Identify which cell holds the provided text, then report its [X, Y] central coordinate. 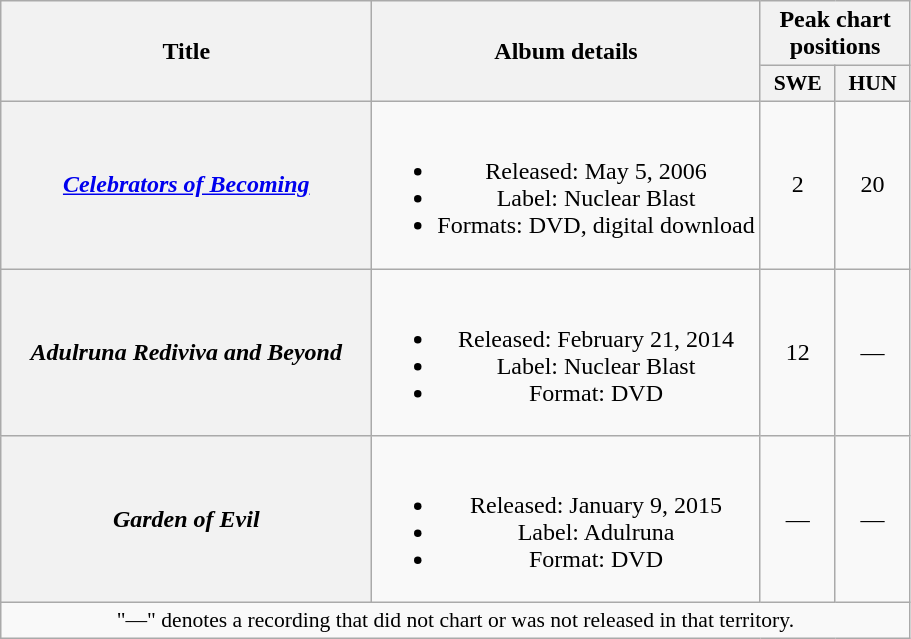
Released: May 5, 2006Label: Nuclear BlastFormats: DVD, digital download [566, 184]
12 [798, 352]
SWE [798, 84]
Released: January 9, 2015Label: AdulrunaFormat: DVD [566, 520]
HUN [872, 84]
"—" denotes a recording that did not chart or was not released in that territory. [456, 621]
Album details [566, 52]
Peak chart positions [835, 34]
2 [798, 184]
Released: February 21, 2014Label: Nuclear BlastFormat: DVD [566, 352]
20 [872, 184]
Adulruna Rediviva and Beyond [186, 352]
Garden of Evil [186, 520]
Title [186, 52]
Celebrators of Becoming [186, 184]
